Detect which cell encompasses the target text, then output its (X, Y) center coordinate. 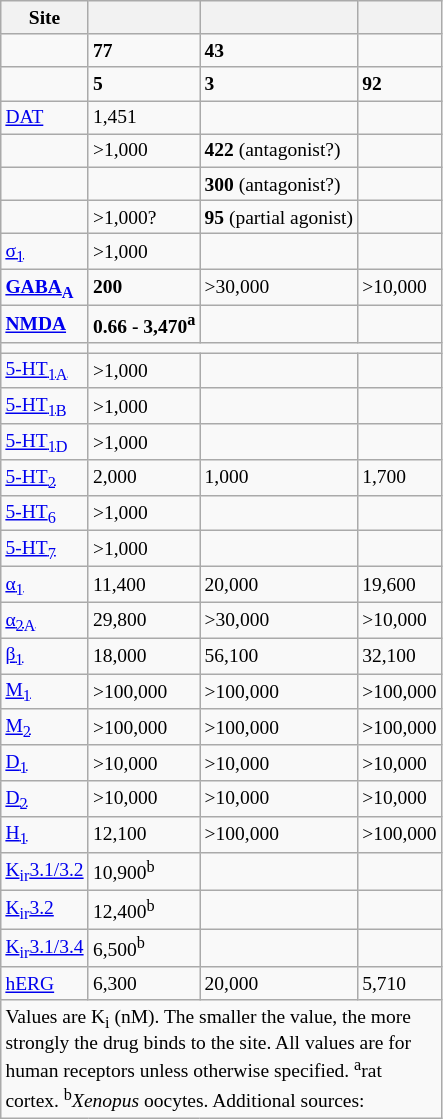
5-HT1D (44, 442)
M2 (44, 727)
29,800 (144, 620)
18,000 (144, 656)
2,000 (144, 478)
32,100 (400, 656)
43 (279, 50)
0.66 - 3,470a (144, 324)
DAT (44, 118)
12,100 (144, 834)
95 (partial agonist) (279, 216)
α1 (44, 585)
5,710 (400, 984)
19,600 (400, 585)
>1,000? (144, 216)
Kir3.1/3.4 (44, 948)
Site (44, 18)
5-HT1B (44, 406)
56,100 (279, 656)
5-HT6 (44, 513)
GABAA (44, 287)
5-HT2 (44, 478)
422 (antagonist?) (279, 150)
α2A (44, 620)
5 (144, 84)
300 (antagonist?) (279, 184)
σ1 (44, 252)
3 (279, 84)
10,900b (144, 871)
D1 (44, 763)
200 (144, 287)
12,400b (144, 909)
Kir3.1/3.2 (44, 871)
92 (400, 84)
NMDA (44, 324)
hERG (44, 984)
M1 (44, 692)
11,400 (144, 585)
1,700 (400, 478)
77 (144, 50)
6,500b (144, 948)
Kir3.2 (44, 909)
1,451 (144, 118)
β1 (44, 656)
6,300 (144, 984)
5-HT1A (44, 371)
H1 (44, 834)
5-HT7 (44, 549)
D2 (44, 799)
1,000 (279, 478)
